Extract the (x, y) coordinate from the center of the cell holding the provided text.  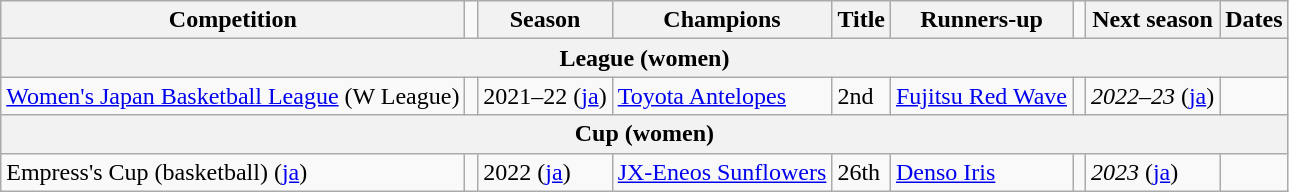
Empress's Cup (basketball) (ja) (233, 172)
Champions (722, 20)
Women's Japan Basketball League (W League) (233, 96)
2022 (ja) (545, 172)
Dates (1254, 20)
Fujitsu Red Wave (981, 96)
Toyota Antelopes (722, 96)
Next season (1152, 20)
2023 (ja) (1152, 172)
Competition (233, 20)
JX-Eneos Sunflowers (722, 172)
Title (862, 20)
Season (545, 20)
2022–23 (ja) (1152, 96)
2021–22 (ja) (545, 96)
2nd (862, 96)
Runners-up (981, 20)
Denso Iris (981, 172)
Cup (women) (644, 134)
League (women) (644, 58)
26th (862, 172)
